Extract the [X, Y] coordinate from the center of the cell holding the provided text.  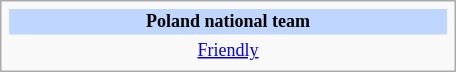
Poland national team [228, 22]
Friendly [228, 51]
